Locate the cell with the specified text and output its (x, y) center coordinate. 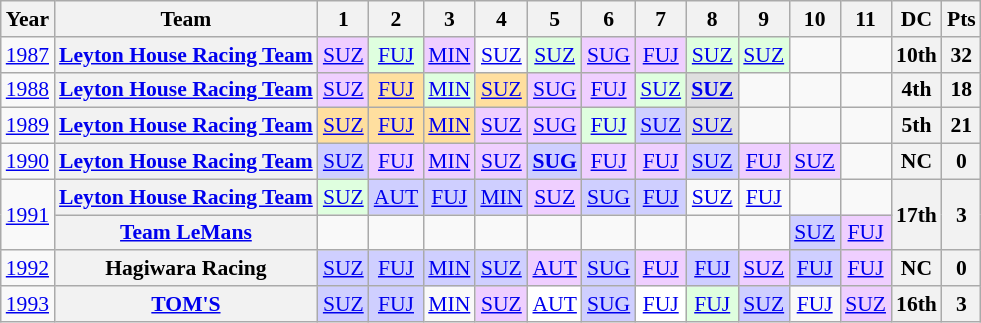
11 (866, 19)
Year (28, 19)
1 (344, 19)
7 (660, 19)
Hagiwara Racing (186, 269)
Team LeMans (186, 233)
8 (712, 19)
1993 (28, 304)
5 (554, 19)
6 (608, 19)
5th (916, 126)
32 (962, 55)
1991 (28, 214)
10th (916, 55)
18 (962, 90)
Pts (962, 19)
1987 (28, 55)
Team (186, 19)
17th (916, 214)
10 (814, 19)
9 (764, 19)
4th (916, 90)
DC (916, 19)
1988 (28, 90)
4 (501, 19)
16th (916, 304)
TOM'S (186, 304)
2 (396, 19)
1992 (28, 269)
1990 (28, 162)
21 (962, 126)
1989 (28, 126)
